Return the [X, Y] coordinate for the center point of the cell that contains the specified text.  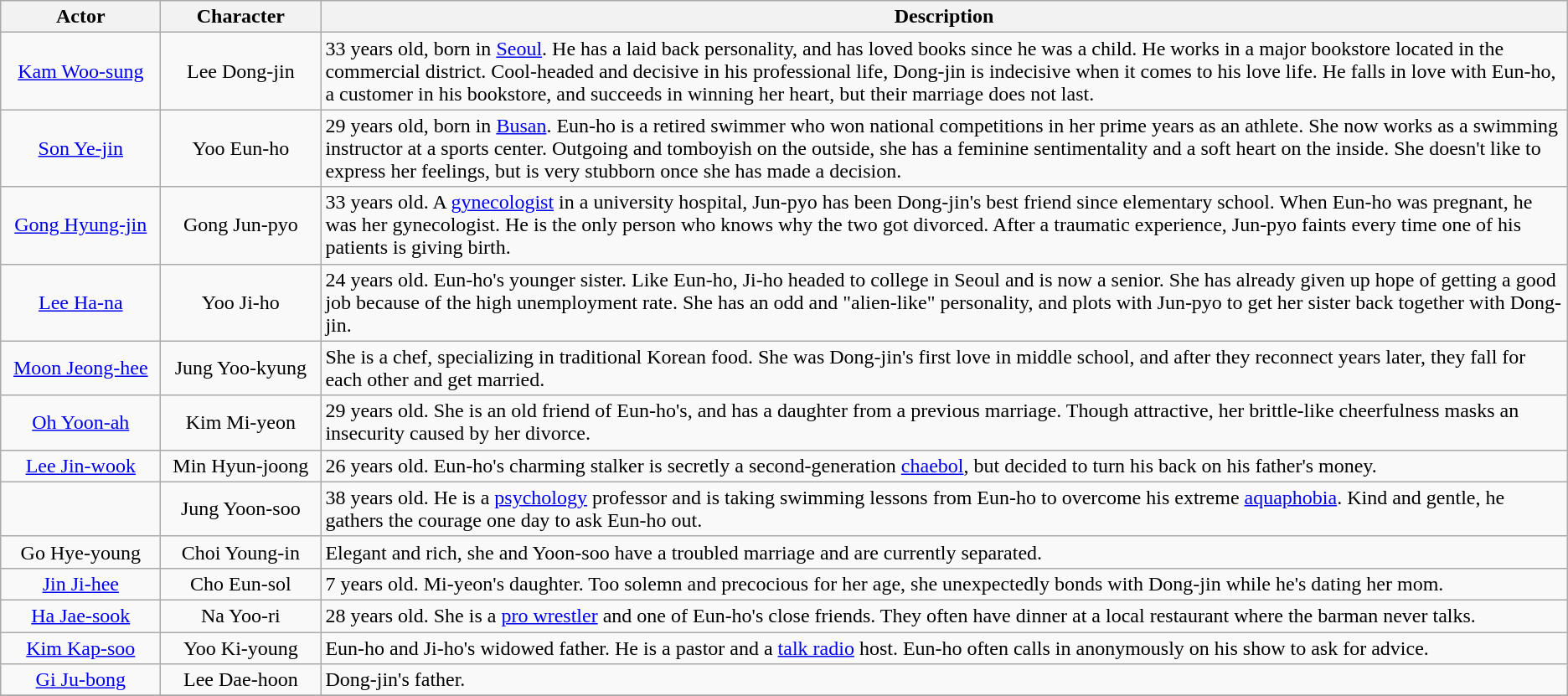
Jin Ji-hee [80, 584]
26 years old. Eun-ho's charming stalker is secretly a second-generation chaebol, but decided to turn his back on his father's money. [944, 466]
Ha Jae-sook [80, 616]
Jung Yoon-soo [241, 509]
Lee Dae-hoon [241, 680]
Go Hye-young [80, 552]
Eun-ho and Ji-ho's widowed father. He is a pastor and a talk radio host. Eun-ho often calls in anonymously on his show to ask for advice. [944, 647]
Lee Ha-na [80, 302]
Description [944, 17]
Yoo Eun-ho [241, 148]
Cho Eun-sol [241, 584]
Kim Kap-soo [80, 647]
Min Hyun-joong [241, 466]
Gi Ju-bong [80, 680]
Oh Yoon-ah [80, 422]
Gong Jun-pyo [241, 225]
7 years old. Mi-yeon's daughter. Too solemn and precocious for her age, she unexpectedly bonds with Dong-jin while he's dating her mom. [944, 584]
Moon Jeong-hee [80, 369]
Na Yoo-ri [241, 616]
Son Ye-jin [80, 148]
Lee Dong-jin [241, 71]
Yoo Ki-young [241, 647]
Kim Mi-yeon [241, 422]
Actor [80, 17]
Jung Yoo-kyung [241, 369]
28 years old. She is a pro wrestler and one of Eun-ho's close friends. They often have dinner at a local restaurant where the barman never talks. [944, 616]
Kam Woo-sung [80, 71]
Character [241, 17]
Dong-jin's father. [944, 680]
Elegant and rich, she and Yoon-soo have a troubled marriage and are currently separated. [944, 552]
Lee Jin-wook [80, 466]
Gong Hyung-jin [80, 225]
Yoo Ji-ho [241, 302]
Choi Young-in [241, 552]
